Output the [X, Y] coordinate of the center of the cell containing the given text.  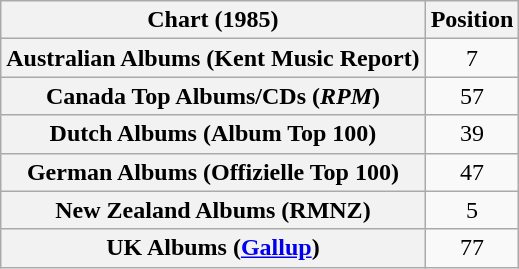
47 [472, 172]
New Zealand Albums (RMNZ) [213, 210]
39 [472, 134]
7 [472, 58]
Australian Albums (Kent Music Report) [213, 58]
77 [472, 248]
Canada Top Albums/CDs (RPM) [213, 96]
Dutch Albums (Album Top 100) [213, 134]
UK Albums (Gallup) [213, 248]
Position [472, 20]
German Albums (Offizielle Top 100) [213, 172]
5 [472, 210]
Chart (1985) [213, 20]
57 [472, 96]
